Capture the cell that displays the provided text and extract its [x, y] central coordinate. 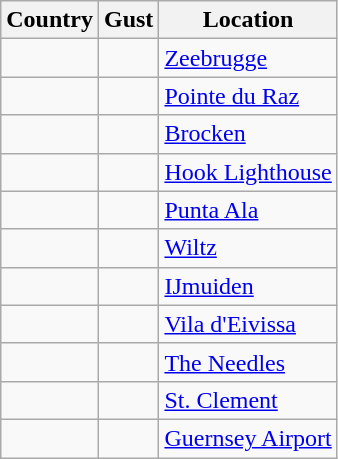
Zeebrugge [248, 58]
Guernsey Airport [248, 438]
Pointe du Raz [248, 96]
IJmuiden [248, 286]
The Needles [248, 362]
Country [50, 20]
Punta Ala [248, 210]
Hook Lighthouse [248, 172]
St. Clement [248, 400]
Location [248, 20]
Brocken [248, 134]
Vila d'Eivissa [248, 324]
Gust [128, 20]
Wiltz [248, 248]
